Scan for the cell matching the given text and deliver its (x, y) coordinate at center. 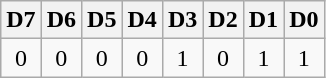
D7 (21, 20)
D5 (102, 20)
D1 (263, 20)
D4 (142, 20)
D0 (304, 20)
D2 (223, 20)
D6 (61, 20)
D3 (182, 20)
